Extract the [x, y] coordinate from the center of the cell holding the provided text.  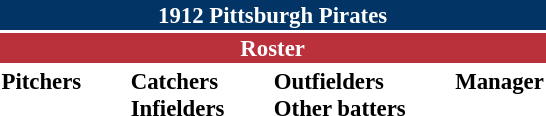
1912 Pittsburgh Pirates [272, 15]
Roster [272, 48]
